For the text-containing cell, return its midpoint in (x, y) coordinate format. 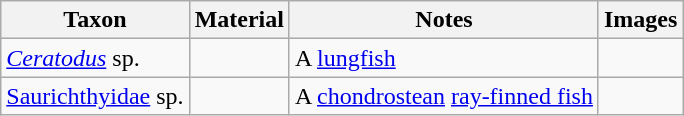
Ceratodus sp. (95, 58)
Saurichthyidae sp. (95, 96)
A lungfish (444, 58)
A chondrostean ray-finned fish (444, 96)
Notes (444, 20)
Taxon (95, 20)
Images (640, 20)
Material (239, 20)
